Return (X, Y) of the center of cell containing provided text 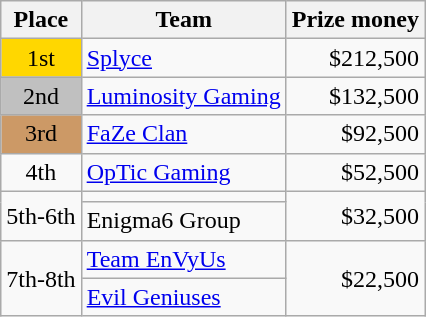
Enigma6 Group (184, 221)
$22,500 (355, 278)
7th-8th (41, 278)
Prize money (355, 20)
1st (41, 58)
Place (41, 20)
$92,500 (355, 134)
OpTic Gaming (184, 172)
Splyce (184, 58)
$52,500 (355, 172)
$32,500 (355, 216)
5th-6th (41, 216)
Team EnVyUs (184, 259)
$132,500 (355, 96)
FaZe Clan (184, 134)
4th (41, 172)
$212,500 (355, 58)
2nd (41, 96)
Luminosity Gaming (184, 96)
Evil Geniuses (184, 297)
Team (184, 20)
3rd (41, 134)
